Search for the cell housing the specified text and yield its (X, Y) center coordinate. 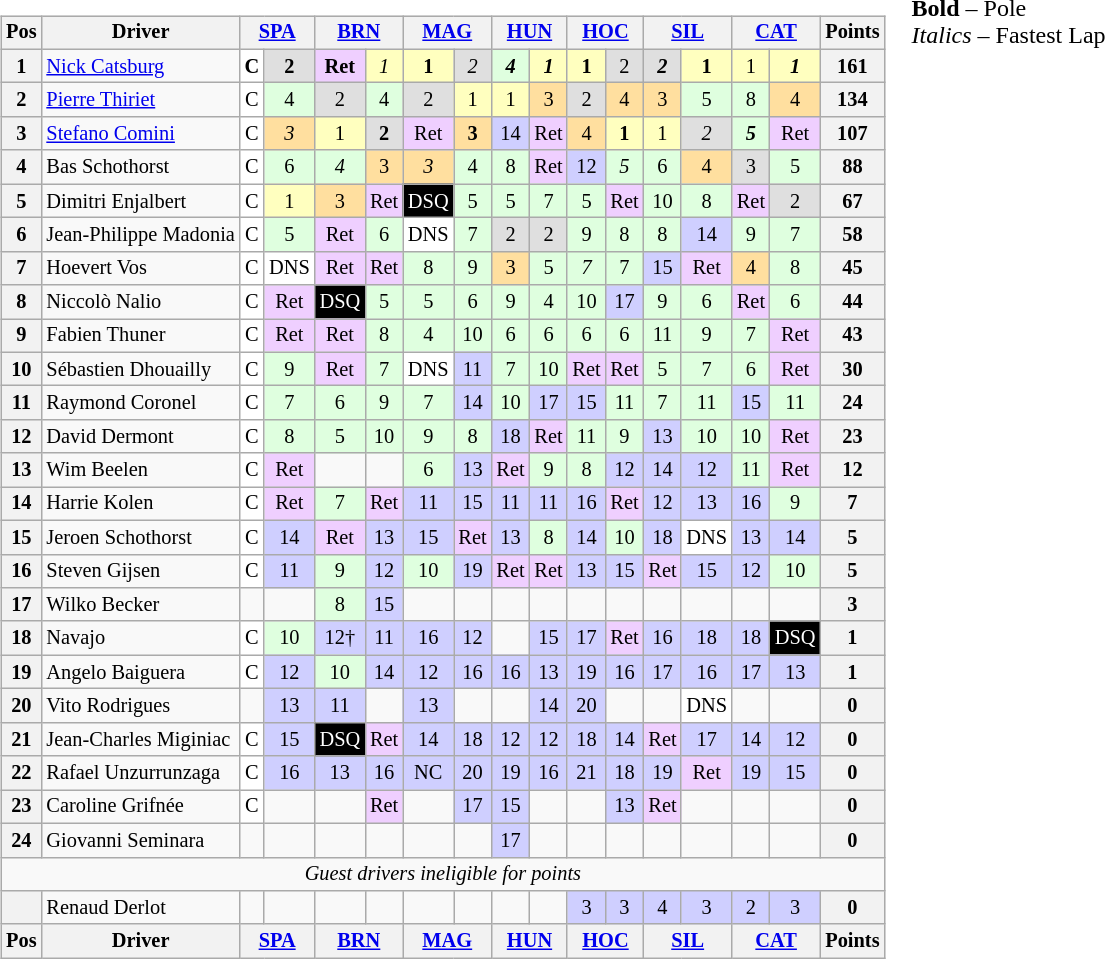
Steven Gijsen (140, 571)
Bas Schothorst (140, 167)
Dimitri Enjalbert (140, 201)
44 (852, 302)
30 (852, 369)
45 (852, 268)
Niccolò Nalio (140, 302)
Sébastien Dhouailly (140, 369)
Jeroen Schothorst (140, 537)
Caroline Grifnée (140, 807)
Vito Rodrigues (140, 706)
Harrie Kolen (140, 504)
Hoevert Vos (140, 268)
88 (852, 167)
Guest drivers ineligible for points (442, 874)
Giovanni Seminara (140, 840)
Fabien Thuner (140, 336)
Navajo (140, 638)
12† (340, 638)
Pierre Thiriet (140, 100)
Stefano Comini (140, 134)
Jean-Philippe Madonia (140, 235)
David Dermont (140, 437)
Raymond Coronel (140, 403)
107 (852, 134)
Jean-Charles Miginiac (140, 739)
Rafael Unzurrunzaga (140, 773)
Renaud Derlot (140, 908)
Angelo Baiguera (140, 672)
Nick Catsburg (140, 66)
161 (852, 66)
22 (21, 773)
NC (428, 773)
Wim Beelen (140, 470)
Wilko Becker (140, 605)
67 (852, 201)
43 (852, 336)
58 (852, 235)
134 (852, 100)
